Locate the cell with the specified text and output its (x, y) center coordinate. 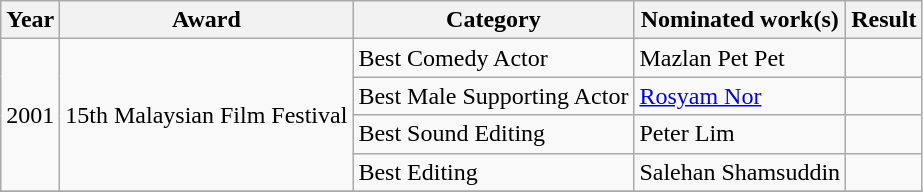
Category (494, 20)
Nominated work(s) (740, 20)
Best Male Supporting Actor (494, 96)
Rosyam Nor (740, 96)
Year (30, 20)
Mazlan Pet Pet (740, 58)
2001 (30, 115)
Result (884, 20)
Award (206, 20)
Best Comedy Actor (494, 58)
15th Malaysian Film Festival (206, 115)
Peter Lim (740, 134)
Best Editing (494, 172)
Salehan Shamsuddin (740, 172)
Best Sound Editing (494, 134)
